Identify which cell holds the provided text, then report its [X, Y] central coordinate. 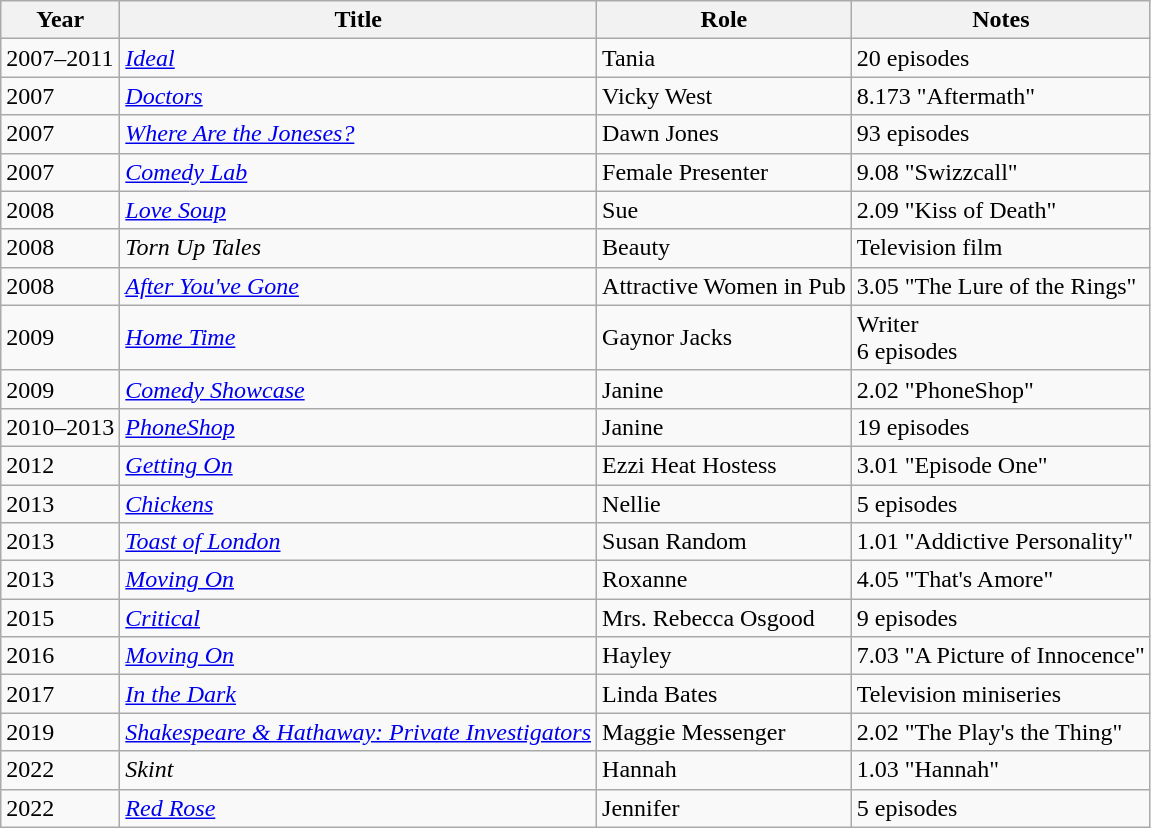
In the Dark [358, 694]
Home Time [358, 338]
Role [724, 20]
3.05 "The Lure of the Rings" [1000, 286]
Torn Up Tales [358, 248]
Beauty [724, 248]
Chickens [358, 503]
Dawn Jones [724, 134]
Where Are the Joneses? [358, 134]
Critical [358, 618]
Hayley [724, 656]
Red Rose [358, 808]
9.08 "Swizzcall" [1000, 172]
Doctors [358, 96]
Year [60, 20]
Getting On [358, 465]
Television film [1000, 248]
2.02 "PhoneShop" [1000, 389]
Attractive Women in Pub [724, 286]
Vicky West [724, 96]
Ezzi Heat Hostess [724, 465]
1.01 "Addictive Personality" [1000, 542]
PhoneShop [358, 427]
2017 [60, 694]
Hannah [724, 770]
Shakespeare & Hathaway: Private Investigators [358, 732]
2.09 "Kiss of Death" [1000, 210]
Maggie Messenger [724, 732]
1.03 "Hannah" [1000, 770]
20 episodes [1000, 58]
4.05 "That's Amore" [1000, 580]
93 episodes [1000, 134]
Nellie [724, 503]
Mrs. Rebecca Osgood [724, 618]
Tania [724, 58]
Female Presenter [724, 172]
3.01 "Episode One" [1000, 465]
Ideal [358, 58]
Sue [724, 210]
2015 [60, 618]
Susan Random [724, 542]
2016 [60, 656]
Title [358, 20]
9 episodes [1000, 618]
2007–2011 [60, 58]
Writer6 episodes [1000, 338]
Linda Bates [724, 694]
Love Soup [358, 210]
After You've Gone [358, 286]
2012 [60, 465]
Gaynor Jacks [724, 338]
7.03 "A Picture of Innocence" [1000, 656]
8.173 "Aftermath" [1000, 96]
19 episodes [1000, 427]
Comedy Lab [358, 172]
Skint [358, 770]
Notes [1000, 20]
Jennifer [724, 808]
Roxanne [724, 580]
Toast of London [358, 542]
2019 [60, 732]
Comedy Showcase [358, 389]
2010–2013 [60, 427]
2.02 "The Play's the Thing" [1000, 732]
Television miniseries [1000, 694]
